Return [x, y] of the center of cell containing provided text 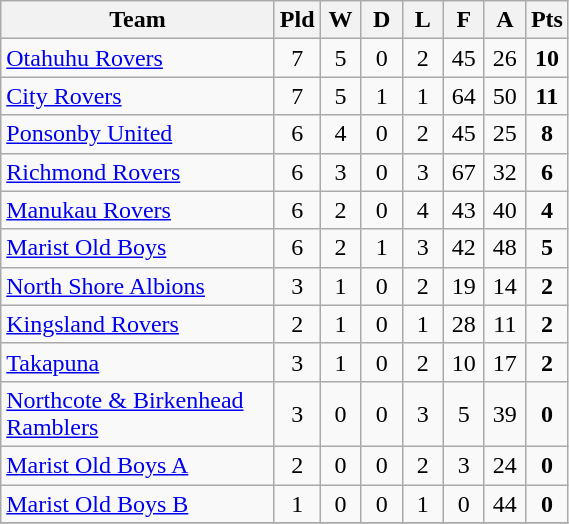
25 [504, 134]
28 [464, 324]
40 [504, 210]
Pts [546, 20]
42 [464, 248]
44 [504, 503]
26 [504, 58]
A [504, 20]
17 [504, 362]
8 [546, 134]
Otahuhu Rovers [138, 58]
67 [464, 172]
Marist Old Boys [138, 248]
14 [504, 286]
F [464, 20]
North Shore Albions [138, 286]
Marist Old Boys B [138, 503]
43 [464, 210]
Ponsonby United [138, 134]
Kingsland Rovers [138, 324]
Richmond Rovers [138, 172]
48 [504, 248]
Northcote & Birkenhead Ramblers [138, 414]
Manukau Rovers [138, 210]
19 [464, 286]
Marist Old Boys A [138, 465]
32 [504, 172]
24 [504, 465]
D [382, 20]
City Rovers [138, 96]
L [422, 20]
Pld [297, 20]
39 [504, 414]
W [340, 20]
Takapuna [138, 362]
50 [504, 96]
Team [138, 20]
64 [464, 96]
